Provide the [x, y] coordinate of the cell's center where the given text is located.  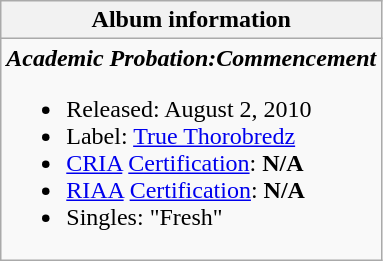
Academic Probation:CommencementReleased: August 2, 2010Label: True ThorobredzCRIA Certification: N/ARIAA Certification: N/ASingles: "Fresh" [192, 150]
Album information [192, 20]
